Detect which cell encompasses the target text, then output its [X, Y] center coordinate. 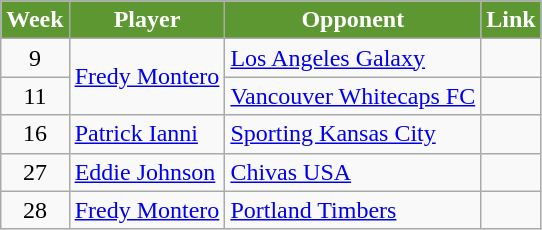
Player [147, 20]
Los Angeles Galaxy [353, 58]
Portland Timbers [353, 210]
Patrick Ianni [147, 134]
16 [35, 134]
Chivas USA [353, 172]
9 [35, 58]
Vancouver Whitecaps FC [353, 96]
Eddie Johnson [147, 172]
Opponent [353, 20]
Sporting Kansas City [353, 134]
Link [511, 20]
27 [35, 172]
28 [35, 210]
Week [35, 20]
11 [35, 96]
